Extract the [X, Y] coordinate from the center of the cell holding the provided text.  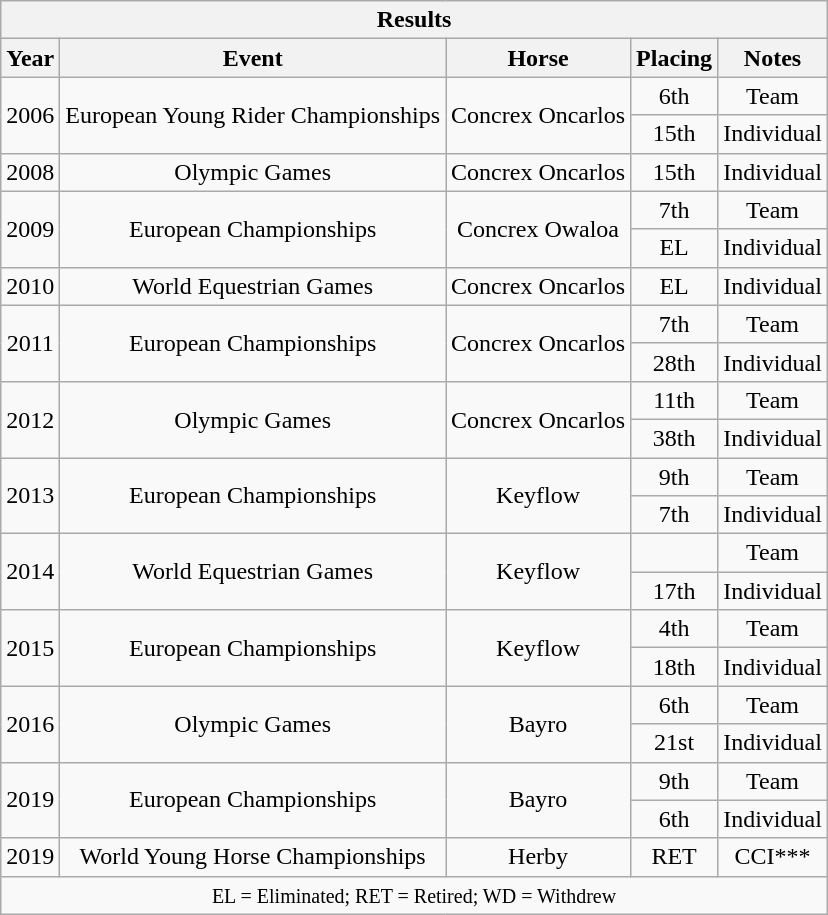
2006 [30, 115]
2016 [30, 724]
2012 [30, 419]
11th [674, 400]
2015 [30, 648]
Placing [674, 58]
2013 [30, 496]
2008 [30, 172]
Event [253, 58]
2009 [30, 229]
28th [674, 362]
4th [674, 629]
Year [30, 58]
Herby [538, 857]
2010 [30, 286]
World Young Horse Championships [253, 857]
European Young Rider Championships [253, 115]
Horse [538, 58]
38th [674, 438]
21st [674, 743]
EL = Eliminated; RET = Retired; WD = Withdrew [414, 895]
RET [674, 857]
18th [674, 667]
Notes [773, 58]
17th [674, 591]
2014 [30, 572]
2011 [30, 343]
Results [414, 20]
CCI*** [773, 857]
Concrex Owaloa [538, 229]
